Identify which cell holds the provided text, then report its [X, Y] central coordinate. 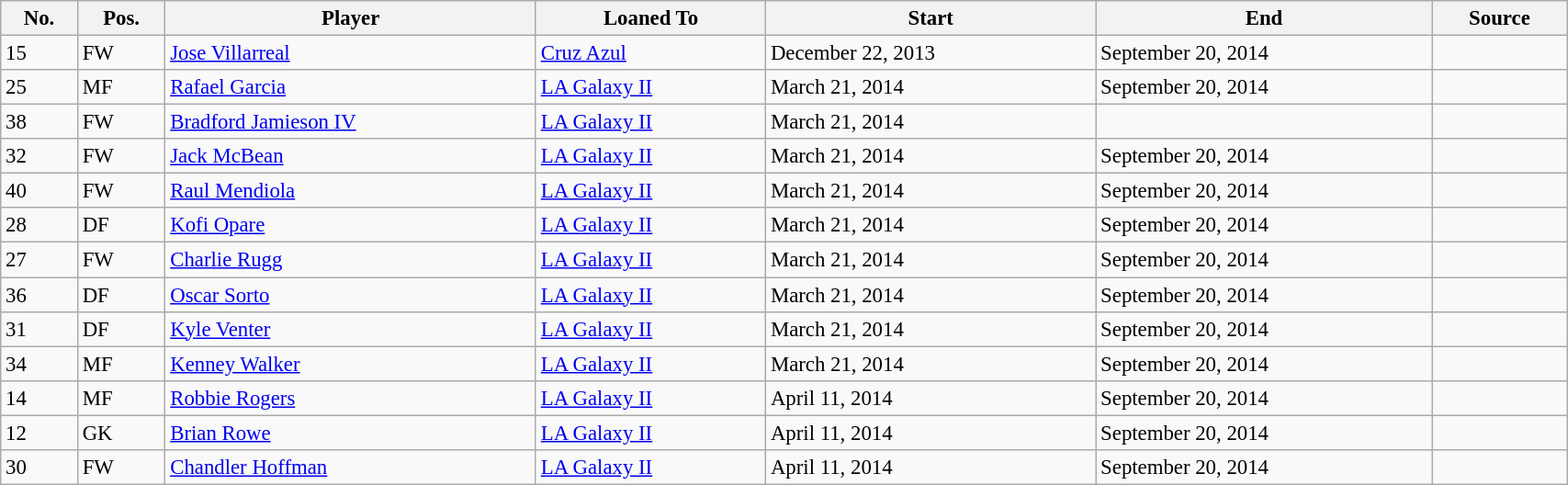
Player [351, 18]
Rafael Garcia [351, 87]
36 [39, 295]
GK [121, 433]
Source [1499, 18]
No. [39, 18]
38 [39, 122]
Brian Rowe [351, 433]
40 [39, 191]
Chandler Hoffman [351, 468]
End [1264, 18]
Bradford Jamieson IV [351, 122]
Kenney Walker [351, 364]
Jose Villarreal [351, 53]
31 [39, 329]
Jack McBean [351, 156]
Robbie Rogers [351, 398]
34 [39, 364]
Kyle Venter [351, 329]
25 [39, 87]
28 [39, 225]
32 [39, 156]
30 [39, 468]
Cruz Azul [650, 53]
Kofi Opare [351, 225]
12 [39, 433]
27 [39, 260]
December 22, 2013 [931, 53]
Oscar Sorto [351, 295]
Start [931, 18]
Raul Mendiola [351, 191]
14 [39, 398]
Charlie Rugg [351, 260]
Pos. [121, 18]
15 [39, 53]
Loaned To [650, 18]
